Locate the cell with the specified text and output its (X, Y) center coordinate. 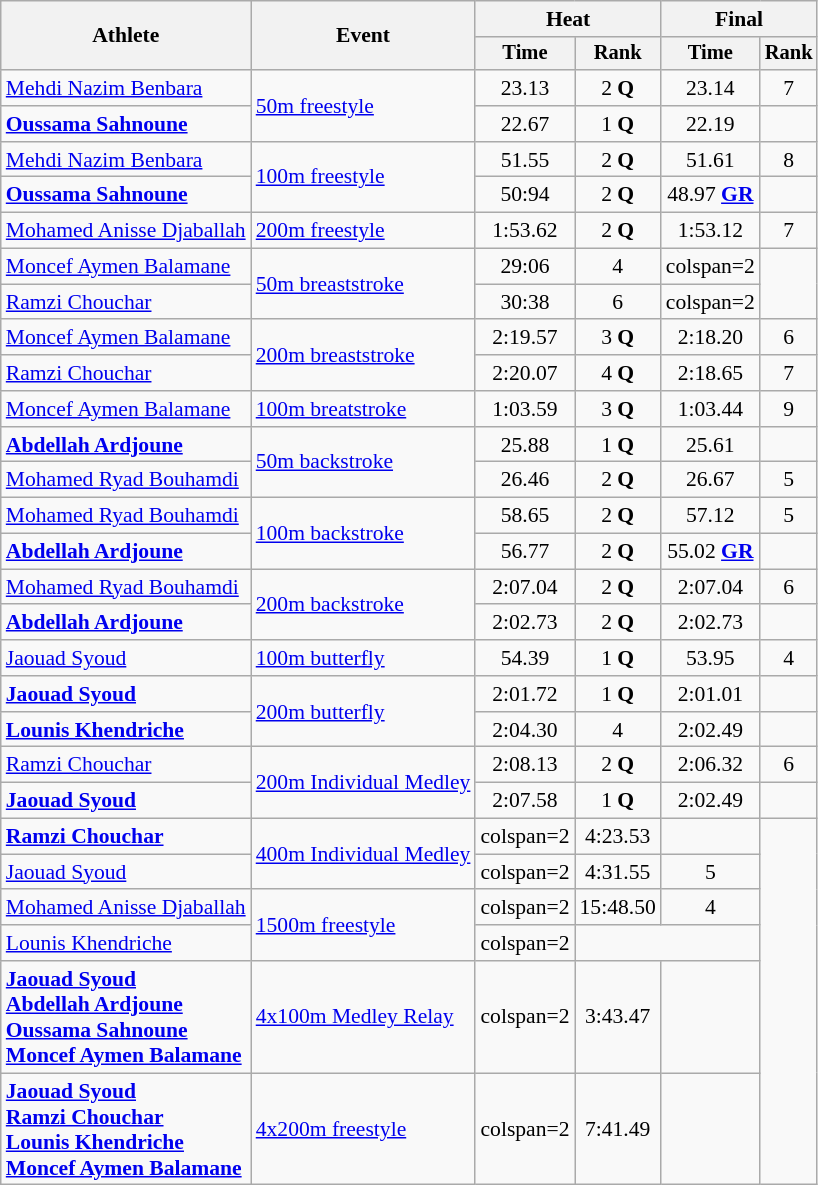
2:04.30 (524, 730)
58.65 (524, 516)
9 (789, 409)
2:06.32 (710, 765)
1:03.44 (710, 409)
1:53.62 (524, 231)
50:94 (524, 195)
2:01.72 (524, 694)
3:43.47 (617, 1017)
50m freestyle (364, 106)
48.97 GR (710, 195)
Final (740, 19)
4x200m freestyle (364, 1129)
2:19.57 (524, 338)
2:18.20 (710, 338)
2:01.01 (710, 694)
23.14 (710, 88)
200m freestyle (364, 231)
22.19 (710, 124)
200m Individual Medley (364, 782)
8 (789, 160)
400m Individual Medley (364, 854)
1:03.59 (524, 409)
22.67 (524, 124)
Event (364, 36)
1:53.12 (710, 231)
100m backstroke (364, 534)
23.13 (524, 88)
55.02 GR (710, 552)
4x100m Medley Relay (364, 1017)
200m butterfly (364, 712)
51.61 (710, 160)
200m breaststroke (364, 356)
100m breatstroke (364, 409)
1500m freestyle (364, 926)
2:08.13 (524, 765)
Jaouad SyoudAbdellah ArdjouneOussama SahnouneMoncef Aymen Balamane (126, 1017)
50m breaststroke (364, 284)
54.39 (524, 658)
2:18.65 (710, 373)
30:38 (524, 302)
51.55 (524, 160)
25.88 (524, 445)
200m backstroke (364, 604)
26.67 (710, 480)
2:20.07 (524, 373)
50m backstroke (364, 462)
7:41.49 (617, 1129)
25.61 (710, 445)
100m butterfly (364, 658)
4:31.55 (617, 872)
15:48.50 (617, 908)
57.12 (710, 516)
26.46 (524, 480)
Heat (568, 19)
4 Q (617, 373)
4:23.53 (617, 837)
100m freestyle (364, 178)
Jaouad SyoudRamzi ChoucharLounis KhendricheMoncef Aymen Balamane (126, 1129)
29:06 (524, 267)
56.77 (524, 552)
53.95 (710, 658)
Athlete (126, 36)
2:07.58 (524, 801)
